Determine the (X, Y) coordinate at the center of the cell enclosing the given text.  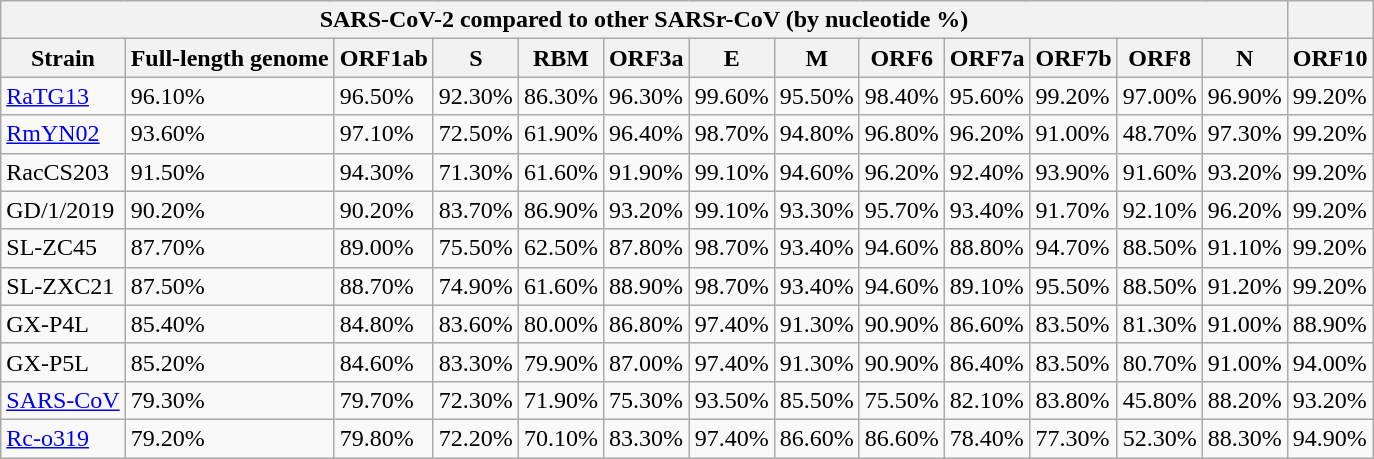
72.20% (476, 438)
83.70% (476, 210)
83.80% (1074, 400)
96.80% (902, 134)
91.20% (1244, 286)
82.10% (987, 400)
92.30% (476, 96)
96.40% (646, 134)
ORF10 (1330, 58)
S (476, 58)
93.50% (732, 400)
88.30% (1244, 438)
62.50% (560, 248)
ORF3a (646, 58)
86.90% (560, 210)
95.70% (902, 210)
99.60% (732, 96)
80.00% (560, 324)
RaTG13 (63, 96)
93.60% (230, 134)
98.40% (902, 96)
Strain (63, 58)
97.00% (1160, 96)
94.00% (1330, 362)
SL-ZC45 (63, 248)
94.30% (384, 172)
RacCS203 (63, 172)
ORF7b (1074, 58)
ORF7a (987, 58)
79.20% (230, 438)
E (732, 58)
79.70% (384, 400)
87.80% (646, 248)
78.40% (987, 438)
70.10% (560, 438)
ORF6 (902, 58)
94.90% (1330, 438)
GX-P5L (63, 362)
94.80% (816, 134)
91.10% (1244, 248)
79.80% (384, 438)
83.60% (476, 324)
91.50% (230, 172)
84.60% (384, 362)
89.10% (987, 286)
87.00% (646, 362)
86.40% (987, 362)
SARS-CoV (63, 400)
85.50% (816, 400)
80.70% (1160, 362)
91.90% (646, 172)
N (1244, 58)
Rc-o319 (63, 438)
96.50% (384, 96)
GD/1/2019 (63, 210)
87.70% (230, 248)
91.60% (1160, 172)
85.20% (230, 362)
71.30% (476, 172)
89.00% (384, 248)
45.80% (1160, 400)
52.30% (1160, 438)
92.10% (1160, 210)
RBM (560, 58)
86.80% (646, 324)
ORF1ab (384, 58)
92.40% (987, 172)
SL-ZXC21 (63, 286)
86.30% (560, 96)
48.70% (1160, 134)
87.50% (230, 286)
96.90% (1244, 96)
93.30% (816, 210)
SARS-CoV-2 compared to other SARSr-CoV (by nucleotide %) (644, 20)
74.90% (476, 286)
88.80% (987, 248)
96.10% (230, 96)
84.80% (384, 324)
88.20% (1244, 400)
79.90% (560, 362)
72.30% (476, 400)
M (816, 58)
61.90% (560, 134)
85.40% (230, 324)
94.70% (1074, 248)
GX-P4L (63, 324)
97.30% (1244, 134)
97.10% (384, 134)
Full-length genome (230, 58)
95.60% (987, 96)
RmYN02 (63, 134)
72.50% (476, 134)
88.70% (384, 286)
93.90% (1074, 172)
96.30% (646, 96)
79.30% (230, 400)
91.70% (1074, 210)
77.30% (1074, 438)
ORF8 (1160, 58)
71.90% (560, 400)
75.30% (646, 400)
81.30% (1160, 324)
